Return (x, y) of the center of cell containing provided text 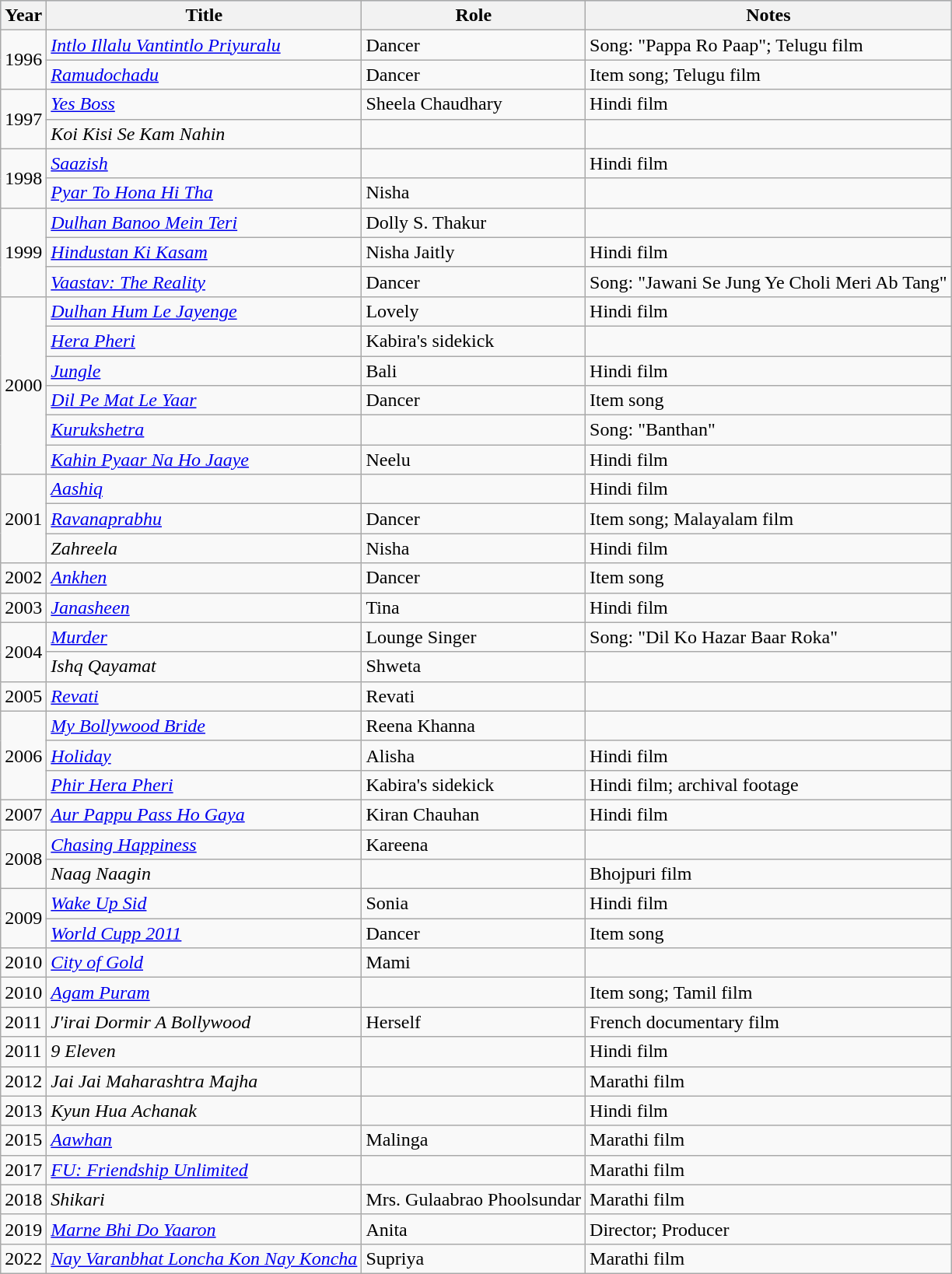
My Bollywood Bride (204, 726)
2009 (23, 919)
2017 (23, 1170)
1999 (23, 252)
Lovely (474, 311)
Vaastav: The Reality (204, 282)
Aashiq (204, 489)
Reena Khanna (474, 726)
Jungle (204, 371)
Ankhen (204, 578)
Hera Pheri (204, 341)
Sheela Chaudhary (474, 104)
Title (204, 16)
Kahin Pyaar Na Ho Jaaye (204, 460)
Anita (474, 1229)
Agam Puram (204, 992)
Janasheen (204, 607)
Koi Kisi Se Kam Nahin (204, 134)
Pyar To Hona Hi Tha (204, 193)
FU: Friendship Unlimited (204, 1170)
Song: "Jawani Se Jung Ye Choli Meri Ab Tang" (768, 282)
2015 (23, 1140)
2003 (23, 607)
Role (474, 16)
Bhojpuri film (768, 874)
2001 (23, 519)
Mami (474, 963)
2000 (23, 385)
Kyun Hua Achanak (204, 1111)
Dulhan Hum Le Jayenge (204, 311)
2005 (23, 696)
2019 (23, 1229)
Zahreela (204, 548)
Item song; Tamil film (768, 992)
City of Gold (204, 963)
Director; Producer (768, 1229)
Song: "Banthan" (768, 430)
Bali (474, 371)
Hindi film; archival footage (768, 785)
Wake Up Sid (204, 904)
Notes (768, 16)
Nay Varanbhat Loncha Kon Nay Koncha (204, 1258)
Holiday (204, 755)
Hindustan Ki Kasam (204, 252)
Ishq Qayamat (204, 667)
Alisha (474, 755)
Sonia (474, 904)
Phir Hera Pheri (204, 785)
Kiran Chauhan (474, 814)
2008 (23, 859)
Saazish (204, 163)
Murder (204, 637)
Song: "Pappa Ro Paap"; Telugu film (768, 45)
Neelu (474, 460)
Lounge Singer (474, 637)
Yes Boss (204, 104)
Aur Pappu Pass Ho Gaya (204, 814)
Dil Pe Mat Le Yaar (204, 401)
Mrs. Gulaabrao Phoolsundar (474, 1199)
1998 (23, 178)
2022 (23, 1258)
Year (23, 16)
Kareena (474, 844)
1996 (23, 60)
Malinga (474, 1140)
2004 (23, 652)
2002 (23, 578)
Tina (474, 607)
Ravanaprabhu (204, 519)
2007 (23, 814)
Item song; Telugu film (768, 75)
Dolly S. Thakur (474, 222)
Herself (474, 1022)
Shweta (474, 667)
Jai Jai Maharashtra Majha (204, 1081)
Dulhan Banoo Mein Teri (204, 222)
Item song; Malayalam film (768, 519)
1997 (23, 119)
2013 (23, 1111)
Marne Bhi Do Yaaron (204, 1229)
2012 (23, 1081)
Chasing Happiness (204, 844)
French documentary film (768, 1022)
2018 (23, 1199)
Supriya (474, 1258)
J'irai Dormir A Bollywood (204, 1022)
Shikari (204, 1199)
Nisha Jaitly (474, 252)
9 Eleven (204, 1052)
Aawhan (204, 1140)
Song: "Dil Ko Hazar Baar Roka" (768, 637)
Kurukshetra (204, 430)
Intlo Illalu Vantintlo Priyuralu (204, 45)
Ramudochadu (204, 75)
Naag Naagin (204, 874)
2006 (23, 755)
World Cupp 2011 (204, 933)
